Capture the cell that displays the provided text and extract its (X, Y) central coordinate. 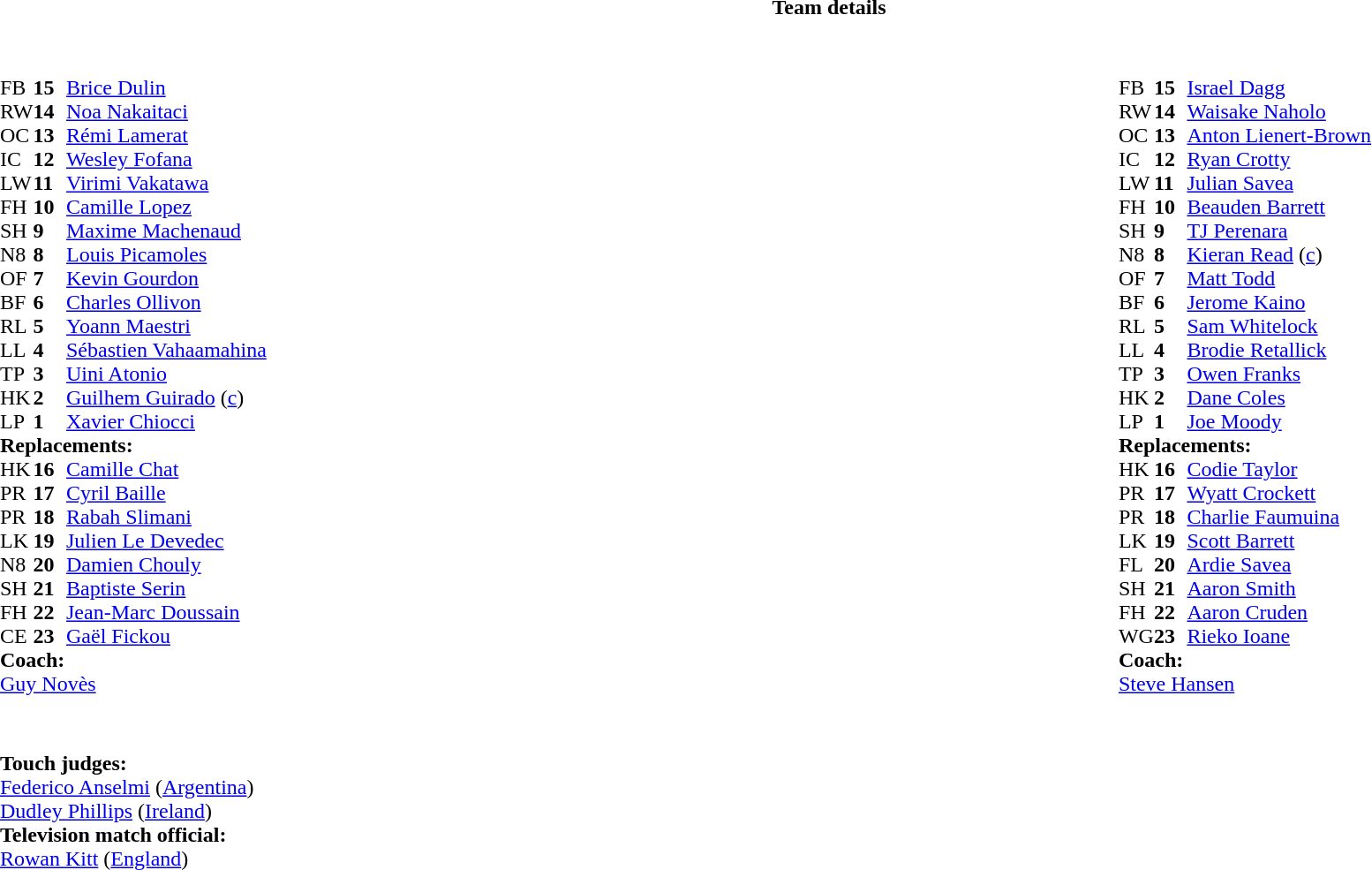
TJ Perenara (1278, 231)
WG (1136, 636)
Louis Picamoles (166, 254)
Guy Novès (133, 684)
Wyatt Crockett (1278, 493)
Charlie Faumuina (1278, 518)
Owen Franks (1278, 374)
Aaron Cruden (1278, 613)
Camille Chat (166, 470)
Brodie Retallick (1278, 350)
Maxime Machenaud (166, 231)
Jerome Kaino (1278, 302)
Wesley Fofana (166, 159)
Dane Coles (1278, 397)
Ryan Crotty (1278, 159)
Kevin Gourdon (166, 279)
Julien Le Devedec (166, 541)
Gaël Fickou (166, 636)
Noa Nakaitaci (166, 111)
Xavier Chiocci (166, 422)
Sam Whitelock (1278, 327)
Steve Hansen (1245, 684)
Scott Barrett (1278, 541)
Camille Lopez (166, 207)
Rabah Slimani (166, 518)
Julian Savea (1278, 184)
Beauden Barrett (1278, 207)
Israel Dagg (1278, 88)
Yoann Maestri (166, 327)
Uini Atonio (166, 374)
Codie Taylor (1278, 470)
Damien Chouly (166, 565)
Virimi Vakatawa (166, 184)
Joe Moody (1278, 422)
Guilhem Guirado (c) (166, 397)
Jean-Marc Doussain (166, 613)
Aaron Smith (1278, 588)
Sébastien Vahaamahina (166, 350)
Ardie Savea (1278, 565)
Rémi Lamerat (166, 136)
Matt Todd (1278, 279)
Waisake Naholo (1278, 111)
Rieko Ioane (1278, 636)
Charles Ollivon (166, 302)
Anton Lienert-Brown (1278, 136)
FL (1136, 565)
Brice Dulin (166, 88)
Baptiste Serin (166, 588)
Kieran Read (c) (1278, 254)
Cyril Baille (166, 493)
CE (17, 636)
